Return [x, y] of the center of cell containing provided text 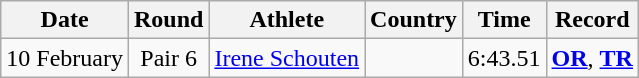
10 February [65, 58]
Country [414, 20]
Irene Schouten [287, 58]
6:43.51 [504, 58]
Date [65, 20]
Pair 6 [168, 58]
Athlete [287, 20]
Record [592, 20]
Time [504, 20]
OR, TR [592, 58]
Round [168, 20]
